Pinpoint the cell where the given text exists, returning its [x, y] midpoint coordinate. 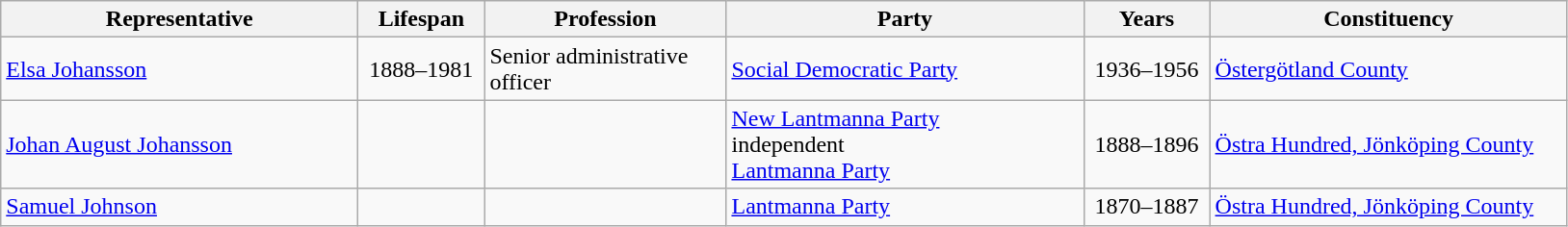
Years [1146, 19]
Samuel Johnson [179, 207]
1888–1896 [1146, 144]
Social Democratic Party [905, 69]
Lifespan [422, 19]
1936–1956 [1146, 69]
Elsa Johansson [179, 69]
Johan August Johansson [179, 144]
Lantmanna Party [905, 207]
Party [905, 19]
Constituency [1389, 19]
Östergötland County [1389, 69]
1888–1981 [422, 69]
Representative [179, 19]
1870–1887 [1146, 207]
New Lantmanna Party independent Lantmanna Party [905, 144]
Senior administrative officer [605, 69]
Profession [605, 19]
